Provide the [x, y] coordinate of the cell's center where the given text is located.  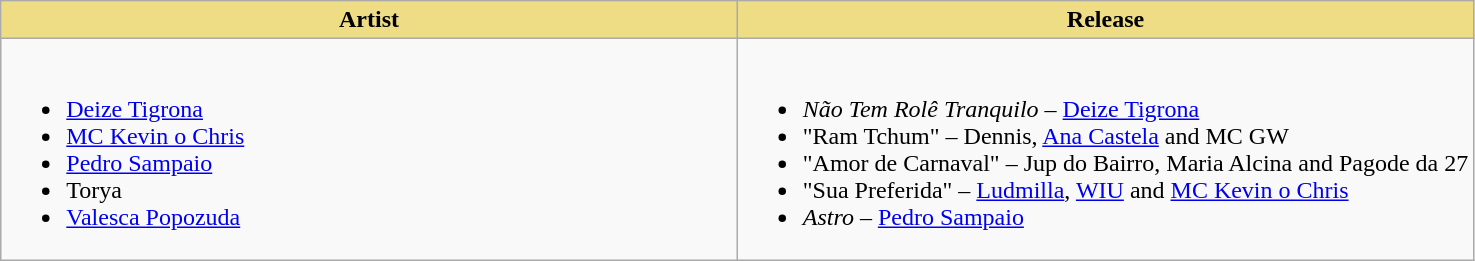
Artist [369, 20]
Release [1105, 20]
Deize TigronaMC Kevin o ChrisPedro SampaioToryaValesca Popozuda [369, 150]
